Determine the [x, y] coordinate at the center of the cell enclosing the given text.  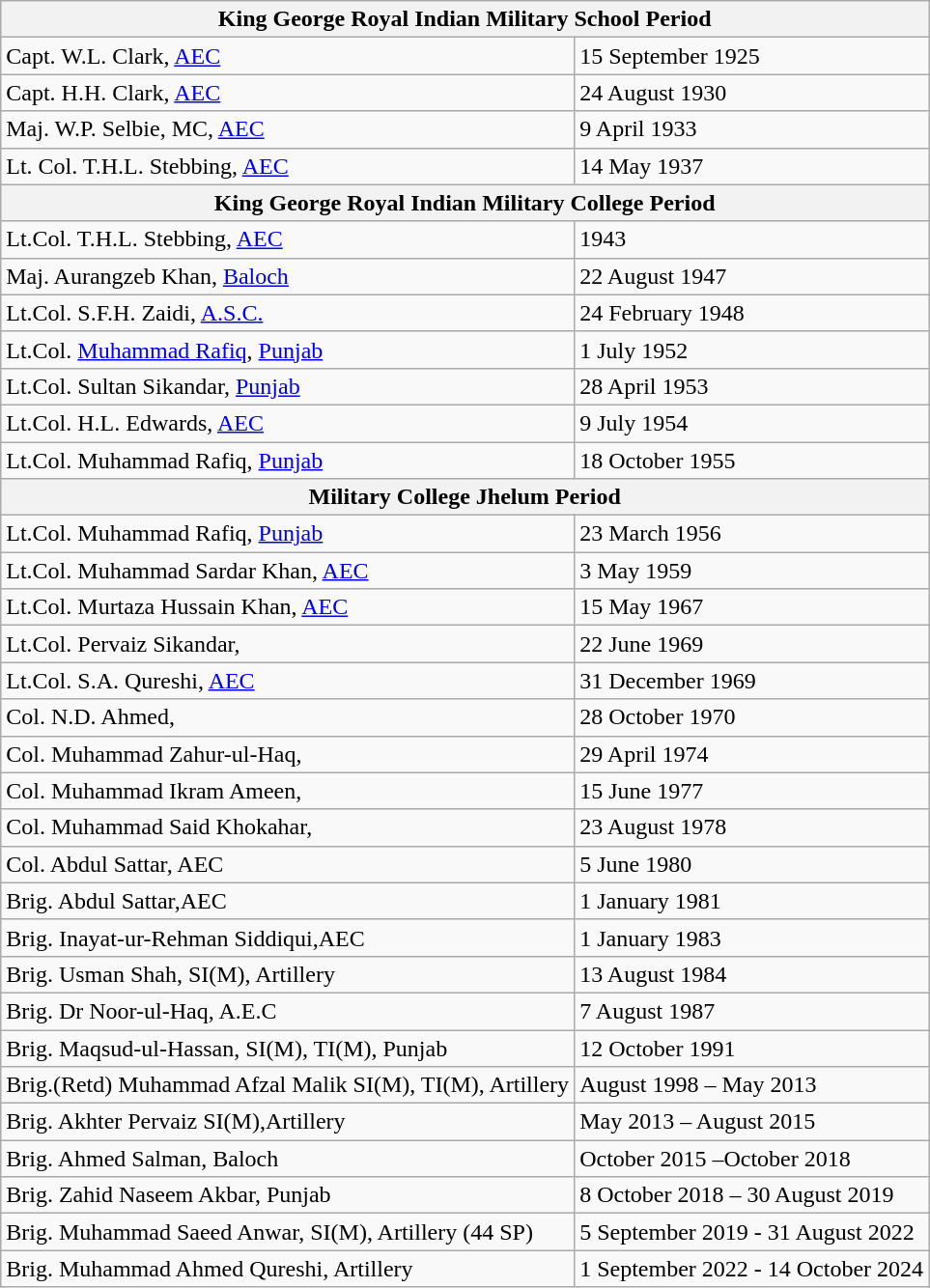
Col. N.D. Ahmed, [288, 717]
Maj. W.P. Selbie, MC, AEC [288, 129]
Col. Abdul Sattar, AEC [288, 864]
Brig. Abdul Sattar,AEC [288, 901]
15 May 1967 [751, 607]
28 October 1970 [751, 717]
24 February 1948 [751, 313]
Brig. Muhammad Saeed Anwar, SI(M), Artillery (44 SP) [288, 1232]
Military College Jhelum Period [465, 497]
May 2013 – August 2015 [751, 1122]
Col. Muhammad Zahur-ul-Haq, [288, 754]
Brig. Usman Shah, SI(M), Artillery [288, 974]
15 June 1977 [751, 791]
Brig.(Retd) Muhammad Afzal Malik SI(M), TI(M), Artillery [288, 1085]
15 September 1925 [751, 56]
Lt.Col. T.H.L. Stebbing, AEC [288, 239]
Lt.Col. Sultan Sikandar, Punjab [288, 386]
Brig. Muhammad Ahmed Qureshi, Artillery [288, 1269]
1 July 1952 [751, 350]
3 May 1959 [751, 571]
King George Royal Indian Military College Period [465, 203]
Lt.Col. Murtaza Hussain Khan, AEC [288, 607]
9 July 1954 [751, 423]
Brig. Maqsud-ul-Hassan, SI(M), TI(M), Punjab [288, 1048]
22 August 1947 [751, 276]
Lt.Col. H.L. Edwards, AEC [288, 423]
Maj. Aurangzeb Khan, Baloch [288, 276]
Lt.Col. Pervaiz Sikandar, [288, 644]
7 August 1987 [751, 1011]
Lt. Col. T.H.L. Stebbing, AEC [288, 166]
Lt.Col. S.A. Qureshi, AEC [288, 681]
Lt.Col. Muhammad Sardar Khan, AEC [288, 571]
5 September 2019 - 31 August 2022 [751, 1232]
29 April 1974 [751, 754]
31 December 1969 [751, 681]
Capt. H.H. Clark, AEC [288, 93]
23 August 1978 [751, 827]
August 1998 – May 2013 [751, 1085]
28 April 1953 [751, 386]
13 August 1984 [751, 974]
23 March 1956 [751, 534]
King George Royal Indian Military School Period [465, 19]
Lt.Col. S.F.H. Zaidi, A.S.C. [288, 313]
Brig. Dr Noor-ul-Haq, A.E.C [288, 1011]
Capt. W.L. Clark, AEC [288, 56]
Brig. Zahid Naseem Akbar, Punjab [288, 1195]
Brig. Akhter Pervaiz SI(M),Artillery [288, 1122]
14 May 1937 [751, 166]
9 April 1933 [751, 129]
October 2015 –October 2018 [751, 1159]
Col. Muhammad Ikram Ameen, [288, 791]
18 October 1955 [751, 461]
22 June 1969 [751, 644]
Col. Muhammad Said Khokahar, [288, 827]
24 August 1930 [751, 93]
Brig. Inayat-ur-Rehman Siddiqui,AEC [288, 938]
1 September 2022 - 14 October 2024 [751, 1269]
8 October 2018 – 30 August 2019 [751, 1195]
12 October 1991 [751, 1048]
Brig. Ahmed Salman, Baloch [288, 1159]
1 January 1983 [751, 938]
5 June 1980 [751, 864]
1 January 1981 [751, 901]
1943 [751, 239]
